Return the [X, Y] coordinate for the center point of the cell that contains the specified text.  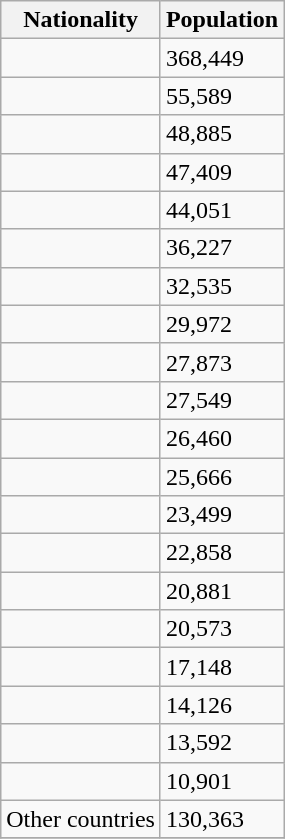
17,148 [222, 667]
14,126 [222, 705]
47,409 [222, 172]
27,873 [222, 362]
36,227 [222, 248]
25,666 [222, 477]
Other countries [81, 819]
368,449 [222, 58]
20,881 [222, 591]
55,589 [222, 96]
10,901 [222, 781]
22,858 [222, 553]
Nationality [81, 20]
130,363 [222, 819]
27,549 [222, 400]
44,051 [222, 210]
32,535 [222, 286]
23,499 [222, 515]
20,573 [222, 629]
26,460 [222, 438]
Population [222, 20]
48,885 [222, 134]
29,972 [222, 324]
13,592 [222, 743]
